Search for the cell housing the specified text and yield its [X, Y] center coordinate. 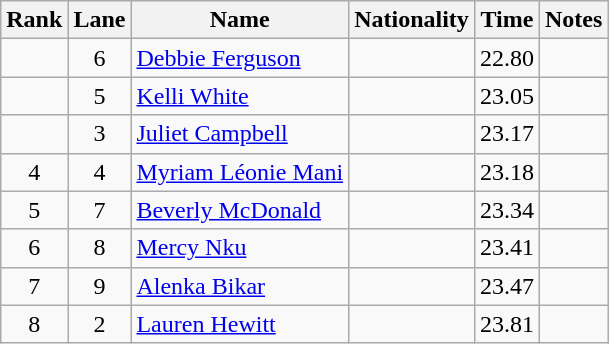
Debbie Ferguson [240, 58]
22.80 [506, 58]
3 [100, 134]
23.17 [506, 134]
Name [240, 20]
Alenka Bikar [240, 286]
Lane [100, 20]
Notes [573, 20]
Nationality [412, 20]
23.41 [506, 248]
Rank [34, 20]
9 [100, 286]
23.18 [506, 172]
23.47 [506, 286]
Beverly McDonald [240, 210]
Lauren Hewitt [240, 324]
Myriam Léonie Mani [240, 172]
2 [100, 324]
Mercy Nku [240, 248]
Time [506, 20]
23.81 [506, 324]
Juliet Campbell [240, 134]
23.34 [506, 210]
Kelli White [240, 96]
23.05 [506, 96]
